Pinpoint the cell where the given text exists, returning its (X, Y) midpoint coordinate. 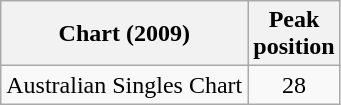
Australian Singles Chart (124, 85)
Peakposition (294, 34)
28 (294, 85)
Chart (2009) (124, 34)
